Locate the cell with the specified text and output its (X, Y) center coordinate. 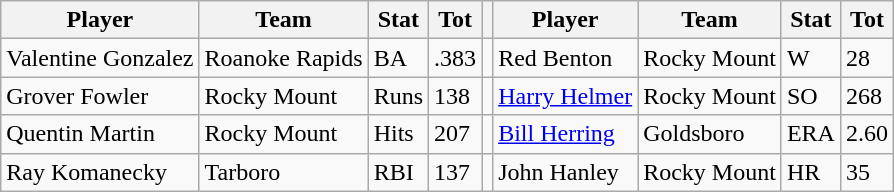
Tarboro (284, 172)
Runs (398, 96)
Harry Helmer (566, 96)
BA (398, 58)
HR (810, 172)
Ray Komanecky (100, 172)
W (810, 58)
Bill Herring (566, 134)
ERA (810, 134)
RBI (398, 172)
2.60 (866, 134)
.383 (456, 58)
Hits (398, 134)
John Hanley (566, 172)
Grover Fowler (100, 96)
137 (456, 172)
35 (866, 172)
138 (456, 96)
28 (866, 58)
Roanoke Rapids (284, 58)
Valentine Gonzalez (100, 58)
Red Benton (566, 58)
Quentin Martin (100, 134)
SO (810, 96)
207 (456, 134)
Goldsboro (710, 134)
268 (866, 96)
